Detect which cell encompasses the target text, then output its (x, y) center coordinate. 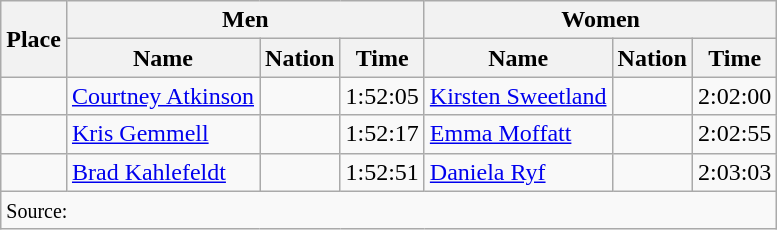
Courtney Atkinson (162, 96)
Emma Moffatt (518, 134)
1:52:05 (382, 96)
2:03:03 (734, 172)
2:02:00 (734, 96)
Source: (389, 210)
Daniela Ryf (518, 172)
1:52:17 (382, 134)
Brad Kahlefeldt (162, 172)
Place (34, 39)
Women (600, 20)
2:02:55 (734, 134)
Men (245, 20)
Kris Gemmell (162, 134)
1:52:51 (382, 172)
Kirsten Sweetland (518, 96)
